Pinpoint the cell where the given text exists, returning its [x, y] midpoint coordinate. 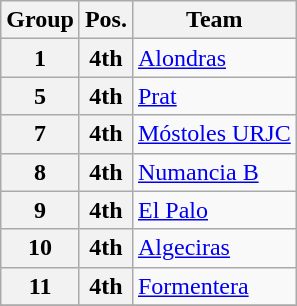
1 [40, 58]
9 [40, 210]
Prat [214, 96]
11 [40, 286]
Group [40, 20]
Pos. [106, 20]
7 [40, 134]
Team [214, 20]
8 [40, 172]
Algeciras [214, 248]
Alondras [214, 58]
10 [40, 248]
5 [40, 96]
Móstoles URJC [214, 134]
El Palo [214, 210]
Formentera [214, 286]
Numancia B [214, 172]
